Provide the (x, y) coordinate of the cell's center where the given text is located.  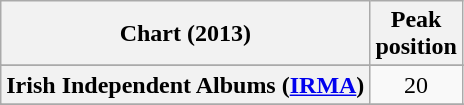
Peakposition (416, 34)
Chart (2013) (186, 34)
Irish Independent Albums (IRMA) (186, 85)
20 (416, 85)
